Return (x, y) of the center of cell containing provided text 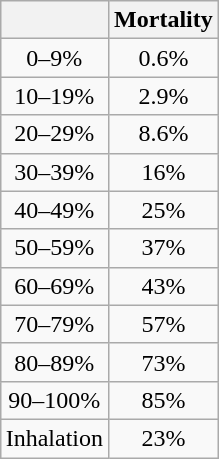
60–69% (54, 286)
16% (164, 172)
30–39% (54, 172)
70–79% (54, 324)
40–49% (54, 210)
20–29% (54, 134)
2.9% (164, 96)
37% (164, 248)
10–19% (54, 96)
23% (164, 438)
73% (164, 362)
0.6% (164, 58)
25% (164, 210)
Inhalation (54, 438)
0–9% (54, 58)
80–89% (54, 362)
50–59% (54, 248)
8.6% (164, 134)
85% (164, 400)
90–100% (54, 400)
57% (164, 324)
Mortality (164, 20)
43% (164, 286)
